Scan for the cell matching the given text and deliver its [x, y] coordinate at center. 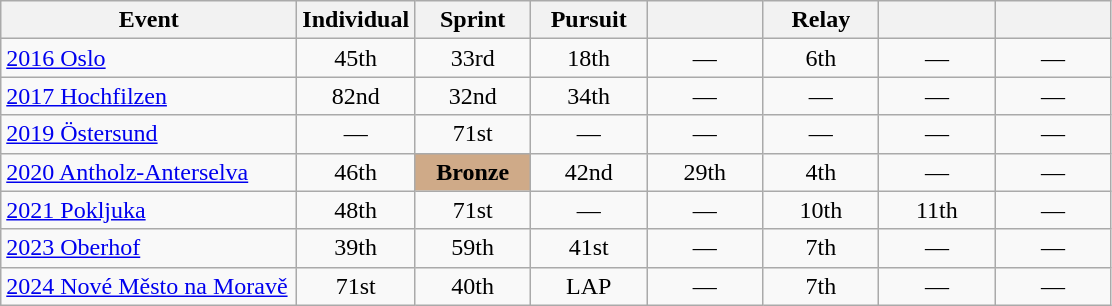
6th [821, 58]
LAP [589, 286]
42nd [589, 172]
Event [149, 20]
59th [473, 248]
2016 Oslo [149, 58]
Bronze [473, 172]
33rd [473, 58]
34th [589, 96]
Individual [356, 20]
2017 Hochfilzen [149, 96]
Sprint [473, 20]
2021 Pokljuka [149, 210]
4th [821, 172]
2020 Antholz-Anterselva [149, 172]
18th [589, 58]
39th [356, 248]
48th [356, 210]
45th [356, 58]
29th [705, 172]
46th [356, 172]
2024 Nové Město na Moravě [149, 286]
82nd [356, 96]
Relay [821, 20]
41st [589, 248]
32nd [473, 96]
10th [821, 210]
40th [473, 286]
2023 Oberhof [149, 248]
2019 Östersund [149, 134]
11th [937, 210]
Pursuit [589, 20]
